For the text-containing cell, return its midpoint in (x, y) coordinate format. 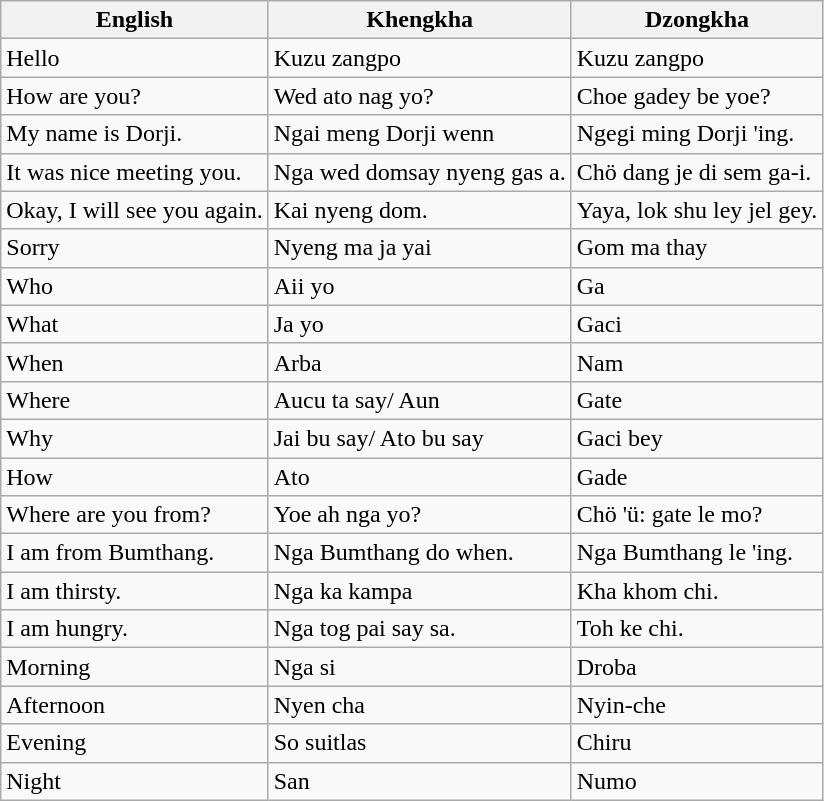
Gaci bey (697, 438)
So suitlas (420, 743)
Chö 'ü: gate le mo? (697, 515)
When (134, 362)
Nga wed domsay nyeng gas a. (420, 172)
Arba (420, 362)
Gaci (697, 324)
Chö dang je di sem ga-i. (697, 172)
My name is Dorji. (134, 134)
Gade (697, 477)
Wed ato nag yo? (420, 96)
Gom ma thay (697, 248)
Who (134, 286)
Evening (134, 743)
Toh ke chi. (697, 629)
I am from Bumthang. (134, 553)
Nga si (420, 667)
Numo (697, 781)
I am hungry. (134, 629)
Yoe ah nga yo? (420, 515)
Nga tog pai say sa. (420, 629)
English (134, 20)
Where are you from? (134, 515)
Nga Bumthang le 'ing. (697, 553)
Yaya, lok shu ley jel gey. (697, 210)
Choe gadey be yoe? (697, 96)
Nyin-che (697, 705)
Sorry (134, 248)
Why (134, 438)
Ngai meng Dorji wenn (420, 134)
Okay, I will see you again. (134, 210)
Morning (134, 667)
Nyen cha (420, 705)
Ato (420, 477)
I am thirsty. (134, 591)
Jai bu say/ Ato bu say (420, 438)
Afternoon (134, 705)
Night (134, 781)
Chiru (697, 743)
Gate (697, 400)
Nga Bumthang do when. (420, 553)
Aii yo (420, 286)
Where (134, 400)
Kai nyeng dom. (420, 210)
Droba (697, 667)
Nyeng ma ja yai (420, 248)
San (420, 781)
What (134, 324)
Dzongkha (697, 20)
Ngegi ming Dorji 'ing. (697, 134)
Nga ka kampa (420, 591)
It was nice meeting you. (134, 172)
Khengkha (420, 20)
Ga (697, 286)
How (134, 477)
Aucu ta say/ Aun (420, 400)
Hello (134, 58)
Ja yo (420, 324)
How are you? (134, 96)
Kha khom chi. (697, 591)
Nam (697, 362)
